For the text-containing cell, return its midpoint in (X, Y) coordinate format. 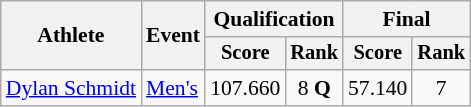
Qualification (274, 19)
Athlete (71, 36)
Dylan Schmidt (71, 88)
57.140 (378, 88)
107.660 (245, 88)
Men's (173, 88)
7 (441, 88)
Event (173, 36)
Final (406, 19)
8 Q (314, 88)
